Pinpoint the cell where the given text exists, returning its (X, Y) midpoint coordinate. 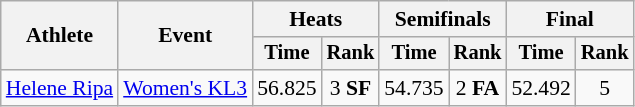
Athlete (60, 36)
52.492 (540, 88)
Women's KL3 (185, 88)
Semifinals (442, 19)
2 FA (478, 88)
5 (605, 88)
Event (185, 36)
Helene Ripa (60, 88)
54.735 (414, 88)
Heats (316, 19)
Final (570, 19)
56.825 (286, 88)
3 SF (351, 88)
